Provide the (x, y) coordinate of the cell's center where the given text is located.  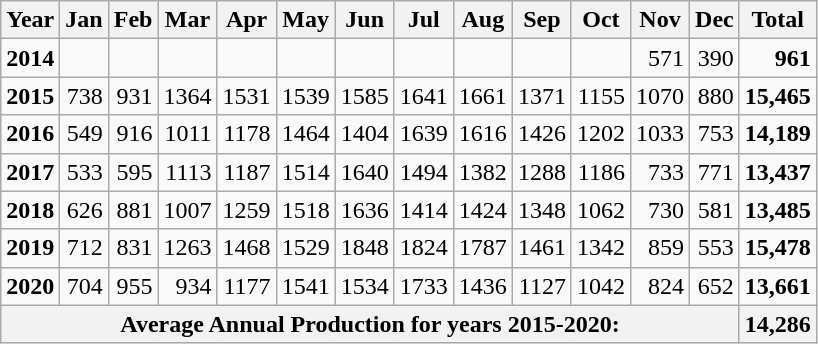
652 (715, 286)
1371 (542, 96)
712 (84, 248)
1364 (188, 96)
595 (133, 172)
1155 (600, 96)
1529 (306, 248)
1639 (424, 134)
Dec (715, 20)
533 (84, 172)
1348 (542, 210)
1514 (306, 172)
1468 (246, 248)
Jun (364, 20)
1541 (306, 286)
880 (715, 96)
Year (30, 20)
Nov (660, 20)
1585 (364, 96)
May (306, 20)
730 (660, 210)
1186 (600, 172)
15,478 (778, 248)
961 (778, 58)
Jan (84, 20)
2017 (30, 172)
Oct (600, 20)
1414 (424, 210)
955 (133, 286)
Mar (188, 20)
1263 (188, 248)
1426 (542, 134)
1733 (424, 286)
581 (715, 210)
Total (778, 20)
Sep (542, 20)
2019 (30, 248)
1342 (600, 248)
1661 (482, 96)
1187 (246, 172)
13,437 (778, 172)
2014 (30, 58)
2015 (30, 96)
571 (660, 58)
1404 (364, 134)
753 (715, 134)
1288 (542, 172)
704 (84, 286)
549 (84, 134)
1042 (600, 286)
1062 (600, 210)
1616 (482, 134)
1178 (246, 134)
14,189 (778, 134)
824 (660, 286)
Feb (133, 20)
1033 (660, 134)
881 (133, 210)
1531 (246, 96)
13,485 (778, 210)
916 (133, 134)
831 (133, 248)
1202 (600, 134)
1070 (660, 96)
934 (188, 286)
2020 (30, 286)
733 (660, 172)
1518 (306, 210)
1534 (364, 286)
13,661 (778, 286)
1007 (188, 210)
2016 (30, 134)
1113 (188, 172)
1177 (246, 286)
738 (84, 96)
1259 (246, 210)
1127 (542, 286)
15,465 (778, 96)
1787 (482, 248)
Jul (424, 20)
1848 (364, 248)
1424 (482, 210)
771 (715, 172)
1494 (424, 172)
1641 (424, 96)
1464 (306, 134)
390 (715, 58)
2018 (30, 210)
Apr (246, 20)
14,286 (778, 324)
Average Annual Production for years 2015-2020: (370, 324)
Aug (482, 20)
1461 (542, 248)
1640 (364, 172)
931 (133, 96)
626 (84, 210)
1636 (364, 210)
1539 (306, 96)
553 (715, 248)
1011 (188, 134)
1824 (424, 248)
859 (660, 248)
1382 (482, 172)
1436 (482, 286)
